Capture the cell that displays the provided text and extract its [x, y] central coordinate. 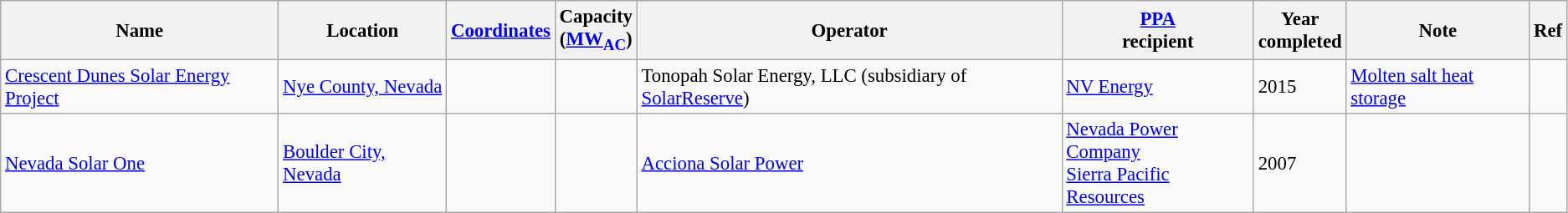
Note [1437, 30]
PPArecipient [1158, 30]
Capacity(MWAC) [596, 30]
Acciona Solar Power [849, 164]
2015 [1300, 87]
Ref [1548, 30]
2007 [1300, 164]
Tonopah Solar Energy, LLC (subsidiary of SolarReserve) [849, 87]
NV Energy [1158, 87]
Nye County, Nevada [363, 87]
Boulder City, Nevada [363, 164]
Yearcompleted [1300, 30]
Nevada Power CompanySierra Pacific Resources [1158, 164]
Location [363, 30]
Crescent Dunes Solar Energy Project [140, 87]
Name [140, 30]
Molten salt heat storage [1437, 87]
Nevada Solar One [140, 164]
Operator [849, 30]
Coordinates [501, 30]
